Capture the cell that displays the provided text and extract its [X, Y] central coordinate. 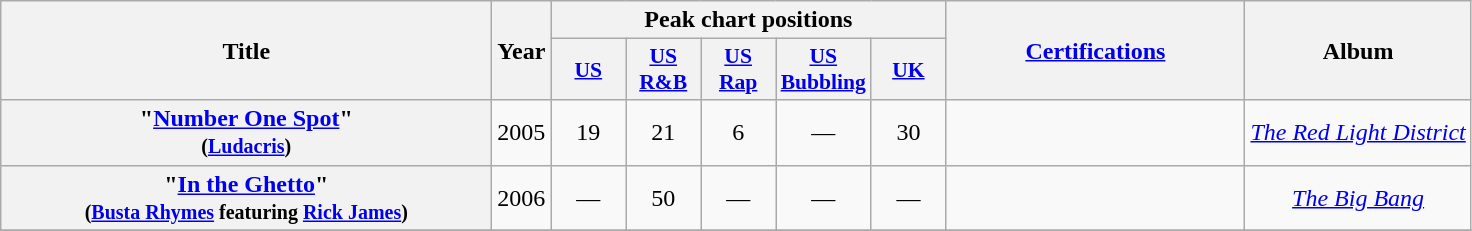
50 [664, 198]
The Big Bang [1358, 198]
Title [246, 50]
Certifications [1096, 50]
"Number One Spot"(Ludacris) [246, 132]
6 [738, 132]
US [588, 70]
21 [664, 132]
US Bubbling [824, 70]
2005 [522, 132]
2006 [522, 198]
30 [908, 132]
The Red Light District [1358, 132]
"In the Ghetto"(Busta Rhymes featuring Rick James) [246, 198]
Album [1358, 50]
US R&B [664, 70]
Year [522, 50]
19 [588, 132]
Peak chart positions [748, 20]
UK [908, 70]
US Rap [738, 70]
